From the cell containing the given text, extract its center point as [x, y] coordinate. 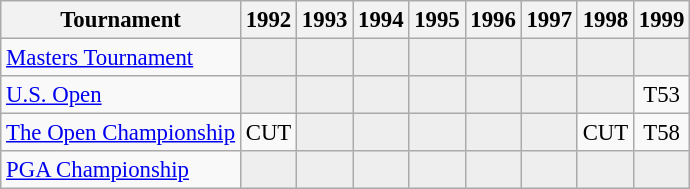
T53 [661, 95]
T58 [661, 133]
1998 [605, 20]
Tournament [121, 20]
1999 [661, 20]
1996 [493, 20]
1993 [325, 20]
1992 [268, 20]
U.S. Open [121, 95]
1997 [549, 20]
1995 [437, 20]
Masters Tournament [121, 58]
1994 [381, 20]
The Open Championship [121, 133]
PGA Championship [121, 170]
